Provide the [x, y] coordinate of the cell's center where the given text is located.  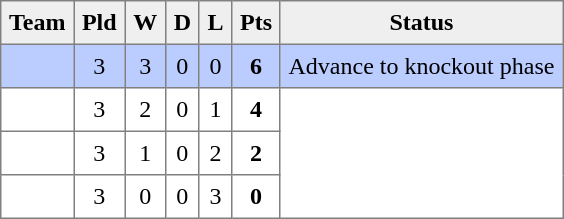
D [182, 23]
Pld [100, 23]
Team [38, 23]
Advance to knockout phase [421, 66]
Pts [256, 23]
4 [256, 110]
Status [421, 23]
6 [256, 66]
L [216, 23]
W [145, 23]
